Pinpoint the cell where the given text exists, returning its (x, y) midpoint coordinate. 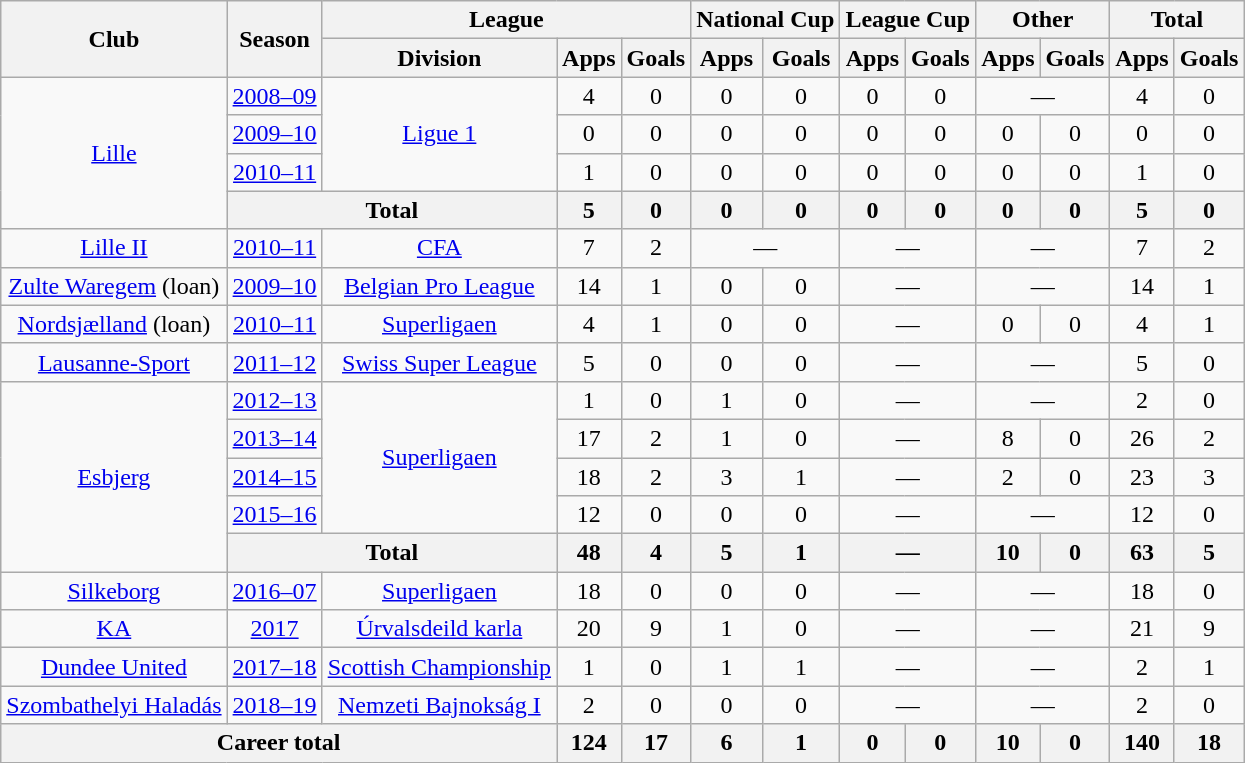
Úrvalsdeild karla (439, 629)
Lausanne-Sport (114, 362)
Szombathelyi Haladás (114, 705)
Lille II (114, 248)
Silkeborg (114, 591)
2018–19 (274, 705)
Club (114, 39)
Season (274, 39)
League (506, 20)
2017 (274, 629)
Nordsjælland (loan) (114, 324)
CFA (439, 248)
140 (1142, 743)
48 (589, 553)
21 (1142, 629)
26 (1142, 438)
KA (114, 629)
Dundee United (114, 667)
124 (589, 743)
2014–15 (274, 477)
23 (1142, 477)
20 (589, 629)
2012–13 (274, 400)
Career total (279, 743)
Division (439, 58)
2008–09 (274, 96)
Ligue 1 (439, 134)
2011–12 (274, 362)
Nemzeti Bajnokság I (439, 705)
63 (1142, 553)
2016–07 (274, 591)
Other (1043, 20)
Swiss Super League (439, 362)
Belgian Pro League (439, 286)
Lille (114, 153)
National Cup (766, 20)
League Cup (908, 20)
Scottish Championship (439, 667)
2015–16 (274, 515)
2013–14 (274, 438)
8 (1008, 438)
2017–18 (274, 667)
6 (727, 743)
Zulte Waregem (loan) (114, 286)
Esbjerg (114, 476)
